Capture the cell that displays the provided text and extract its (X, Y) central coordinate. 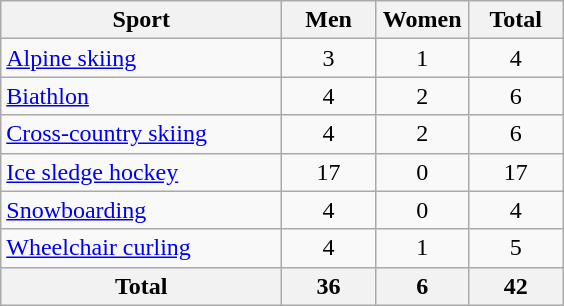
5 (516, 248)
Men (329, 20)
Snowboarding (142, 210)
Women (422, 20)
Wheelchair curling (142, 248)
Cross-country skiing (142, 134)
Alpine skiing (142, 58)
3 (329, 58)
Ice sledge hockey (142, 172)
42 (516, 286)
Sport (142, 20)
Biathlon (142, 96)
36 (329, 286)
